Return (x, y) of the center of cell containing provided text 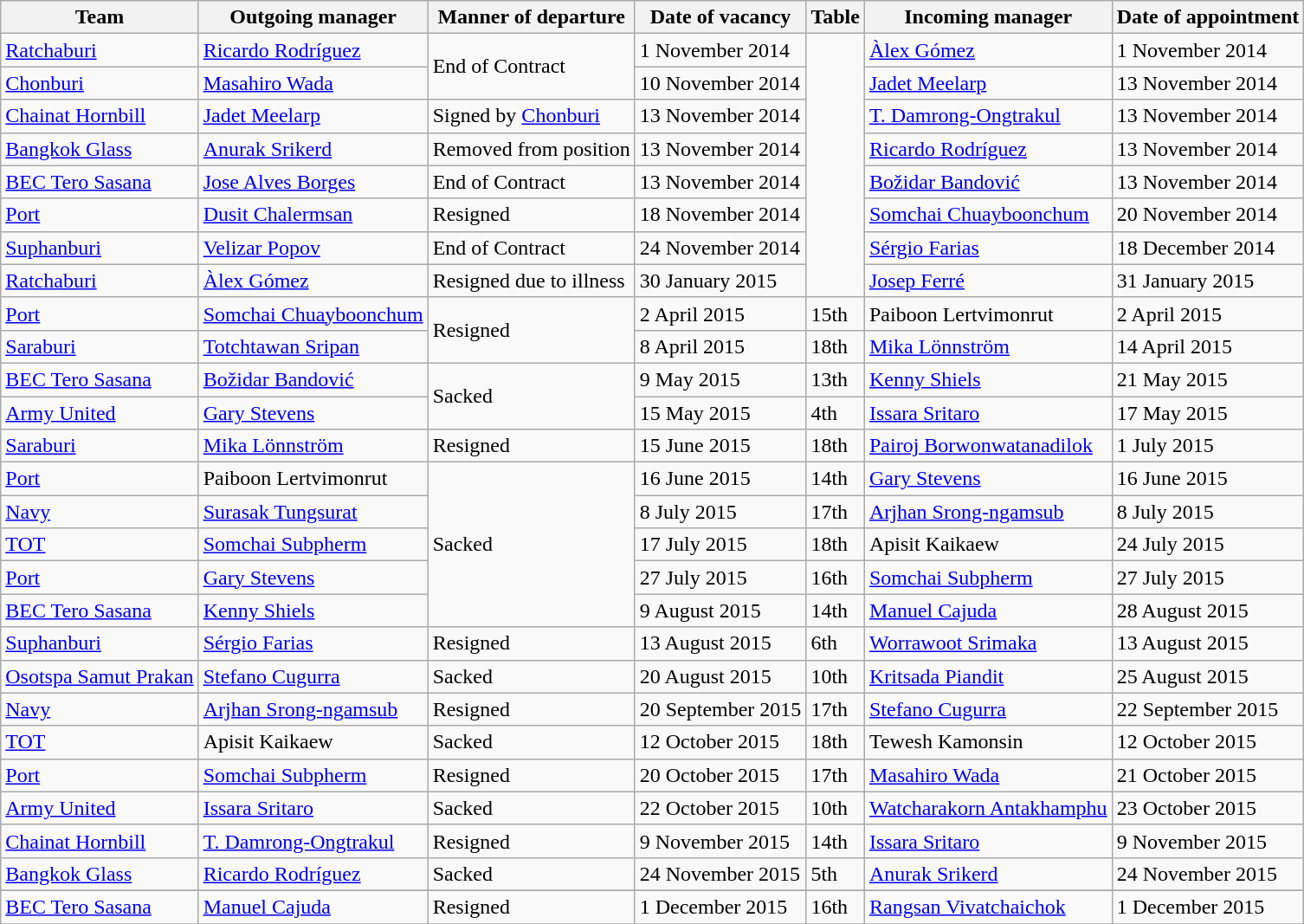
31 January 2015 (1208, 281)
8 April 2015 (720, 346)
24 July 2015 (1208, 545)
9 August 2015 (720, 611)
Tewesh Kamonsin (988, 742)
15 May 2015 (720, 413)
Team (100, 17)
9 May 2015 (720, 379)
6th (836, 643)
Totchtawan Sripan (313, 346)
25 August 2015 (1208, 676)
20 August 2015 (720, 676)
20 October 2015 (720, 775)
15 June 2015 (720, 446)
10 November 2014 (720, 83)
Jose Alves Borges (313, 182)
13th (836, 379)
Table (836, 17)
Rangsan Vivatchaichok (988, 907)
4th (836, 413)
Velizar Popov (313, 248)
14 April 2015 (1208, 346)
Dusit Chalermsan (313, 215)
23 October 2015 (1208, 808)
22 October 2015 (720, 808)
20 September 2015 (720, 709)
Kritsada Piandit (988, 676)
22 September 2015 (1208, 709)
Worrawoot Srimaka (988, 643)
17 May 2015 (1208, 413)
1 July 2015 (1208, 446)
18 November 2014 (720, 215)
15th (836, 313)
17 July 2015 (720, 545)
Date of vacancy (720, 17)
Manner of departure (532, 17)
Watcharakorn Antakhamphu (988, 808)
Josep Ferré (988, 281)
Incoming manager (988, 17)
21 May 2015 (1208, 379)
Osotspa Samut Prakan (100, 676)
Chonburi (100, 83)
Date of appointment (1208, 17)
20 November 2014 (1208, 215)
24 November 2014 (720, 248)
Signed by Chonburi (532, 116)
Removed from position (532, 149)
28 August 2015 (1208, 611)
5th (836, 874)
18 December 2014 (1208, 248)
Resigned due to illness (532, 281)
Outgoing manager (313, 17)
Surasak Tungsurat (313, 512)
Pairoj Borwonwatanadilok (988, 446)
21 October 2015 (1208, 775)
30 January 2015 (720, 281)
